Scan for the cell matching the given text and deliver its (x, y) coordinate at center. 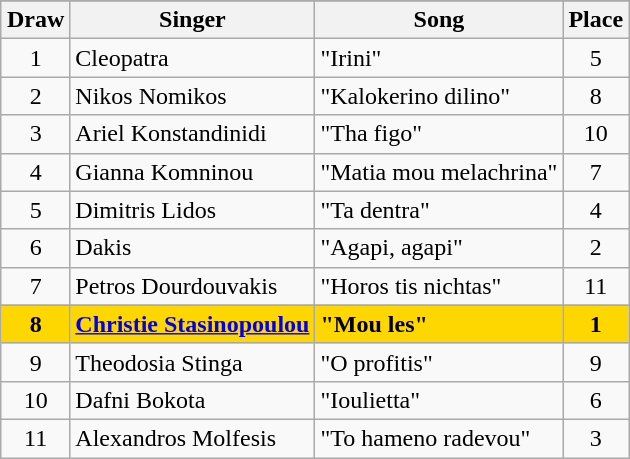
"Agapi, agapi" (439, 248)
Draw (35, 20)
"Irini" (439, 58)
"Ta dentra" (439, 210)
"Ioulietta" (439, 400)
Gianna Komninou (192, 172)
Alexandros Molfesis (192, 438)
Petros Dourdouvakis (192, 286)
Ariel Konstandinidi (192, 134)
"To hameno radevou" (439, 438)
Nikos Nomikos (192, 96)
Christie Stasinopoulou (192, 324)
Song (439, 20)
"Kalokerino dilino" (439, 96)
Dakis (192, 248)
Dafni Bokota (192, 400)
Dimitris Lidos (192, 210)
Cleopatra (192, 58)
"Horos tis nichtas" (439, 286)
"Mou les" (439, 324)
Theodosia Stinga (192, 362)
Place (596, 20)
"Tha figo" (439, 134)
Singer (192, 20)
"Matia mou melachrina" (439, 172)
"O profitis" (439, 362)
